Provide the [x, y] coordinate of the cell's center where the given text is located.  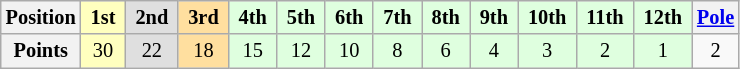
Position [41, 17]
6th [349, 17]
3 [547, 51]
Pole [716, 17]
10 [349, 51]
7th [397, 17]
1 [663, 51]
5th [301, 17]
6 [446, 51]
4th [253, 17]
30 [104, 51]
15 [253, 51]
2nd [152, 17]
4 [494, 51]
1st [104, 17]
Points [41, 51]
10th [547, 17]
9th [494, 17]
3rd [203, 17]
18 [203, 51]
8th [446, 17]
22 [152, 51]
12 [301, 51]
12th [663, 17]
11th [604, 17]
8 [397, 51]
